Scan for the cell matching the given text and deliver its (x, y) coordinate at center. 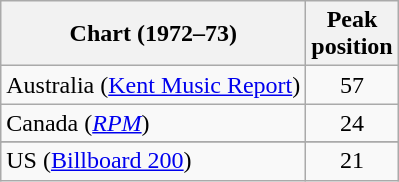
57 (352, 85)
Australia (Kent Music Report) (154, 85)
21 (352, 161)
Canada (RPM) (154, 123)
24 (352, 123)
Peakposition (352, 34)
US (Billboard 200) (154, 161)
Chart (1972–73) (154, 34)
